Provide the [x, y] coordinate of the cell's center where the given text is located.  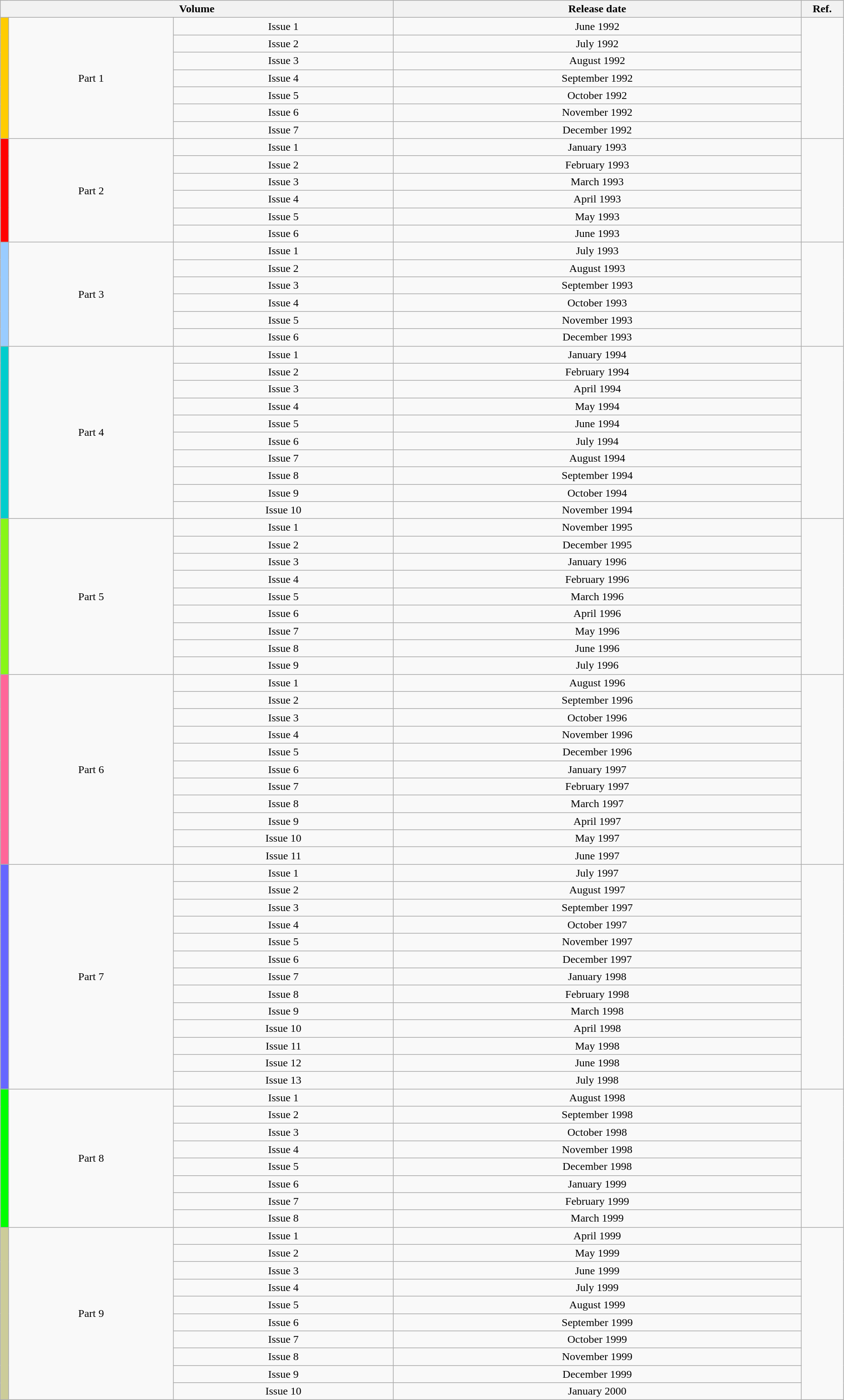
November 1994 [597, 510]
June 1992 [597, 26]
September 1994 [597, 475]
June 1994 [597, 424]
December 1997 [597, 959]
May 1999 [597, 1253]
October 1996 [597, 717]
March 1993 [597, 182]
July 1992 [597, 44]
January 1996 [597, 562]
Release date [597, 9]
January 2000 [597, 1391]
July 1994 [597, 441]
February 1998 [597, 994]
January 1997 [597, 769]
Part 7 [91, 977]
April 1993 [597, 199]
February 1994 [597, 372]
October 1998 [597, 1132]
May 1993 [597, 217]
April 1998 [597, 1028]
December 1992 [597, 130]
June 1993 [597, 234]
December 1995 [597, 545]
February 1996 [597, 579]
July 1998 [597, 1080]
August 1992 [597, 61]
December 1999 [597, 1374]
Issue 13 [283, 1080]
August 1994 [597, 458]
May 1997 [597, 838]
November 1993 [597, 320]
March 1996 [597, 596]
January 1998 [597, 976]
Part 9 [91, 1314]
September 1993 [597, 286]
February 1999 [597, 1201]
August 1993 [597, 268]
September 1998 [597, 1115]
May 1998 [597, 1045]
July 1993 [597, 251]
July 1997 [597, 873]
January 1993 [597, 147]
April 1997 [597, 821]
June 1996 [597, 648]
September 1992 [597, 78]
November 1992 [597, 113]
December 1998 [597, 1167]
October 1993 [597, 303]
November 1995 [597, 527]
November 1996 [597, 735]
February 1993 [597, 164]
June 1997 [597, 856]
November 1997 [597, 942]
July 1999 [597, 1287]
Issue 12 [283, 1063]
September 1997 [597, 907]
December 1996 [597, 752]
November 1999 [597, 1357]
May 1994 [597, 406]
March 1997 [597, 804]
March 1998 [597, 1011]
October 1997 [597, 925]
March 1999 [597, 1218]
April 1999 [597, 1236]
September 1996 [597, 700]
August 1996 [597, 683]
October 1994 [597, 493]
June 1999 [597, 1270]
July 1996 [597, 665]
August 1997 [597, 890]
February 1997 [597, 787]
January 1999 [597, 1184]
May 1996 [597, 631]
Part 4 [91, 432]
June 1998 [597, 1063]
Part 6 [91, 769]
September 1999 [597, 1322]
Ref. [823, 9]
April 1996 [597, 614]
August 1998 [597, 1098]
January 1994 [597, 355]
Part 3 [91, 294]
November 1998 [597, 1149]
Part 2 [91, 190]
Part 5 [91, 596]
Part 8 [91, 1158]
October 1999 [597, 1340]
Volume [197, 9]
December 1993 [597, 337]
April 1994 [597, 389]
Part 1 [91, 78]
October 1992 [597, 95]
August 1999 [597, 1305]
